Output the (X, Y) coordinate of the center of the cell containing the given text.  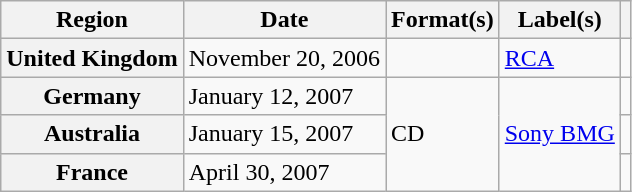
CD (443, 134)
Region (92, 20)
Sony BMG (560, 134)
France (92, 172)
April 30, 2007 (284, 172)
Australia (92, 134)
RCA (560, 58)
January 12, 2007 (284, 96)
January 15, 2007 (284, 134)
Germany (92, 96)
November 20, 2006 (284, 58)
Label(s) (560, 20)
Date (284, 20)
United Kingdom (92, 58)
Format(s) (443, 20)
